Extract the [X, Y] coordinate from the center of the cell holding the provided text.  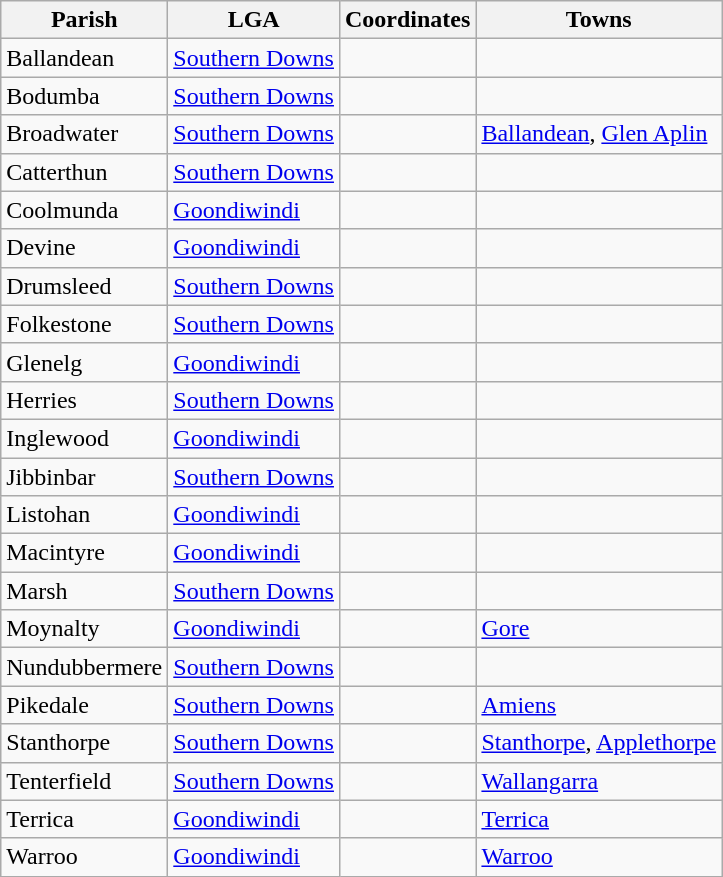
Parish [84, 20]
Folkestone [84, 324]
Jibbinbar [84, 477]
Inglewood [84, 438]
Stanthorpe [84, 743]
Stanthorpe, Applethorpe [599, 743]
Herries [84, 400]
Wallangarra [599, 781]
Devine [84, 248]
Catterthun [84, 172]
Listohan [84, 515]
Pikedale [84, 705]
Drumsleed [84, 286]
Ballandean, Glen Aplin [599, 134]
Amiens [599, 705]
Moynalty [84, 629]
Ballandean [84, 58]
Coordinates [407, 20]
Broadwater [84, 134]
Towns [599, 20]
Macintyre [84, 553]
Marsh [84, 591]
Glenelg [84, 362]
Coolmunda [84, 210]
LGA [254, 20]
Gore [599, 629]
Nundubbermere [84, 667]
Tenterfield [84, 781]
Bodumba [84, 96]
